Identify which cell holds the provided text, then report its (x, y) central coordinate. 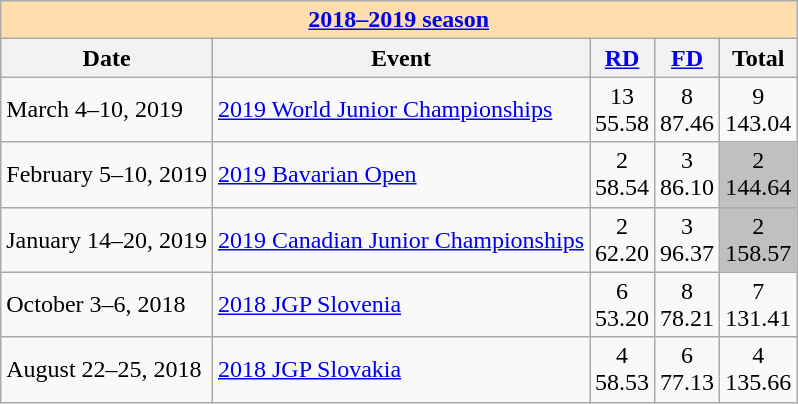
4 58.53 (622, 370)
February 5–10, 2019 (107, 174)
2018 JGP Slovenia (400, 304)
2018 JGP Slovakia (400, 370)
RD (622, 58)
2 58.54 (622, 174)
Total (758, 58)
March 4–10, 2019 (107, 110)
October 3–6, 2018 (107, 304)
2019 Canadian Junior Championships (400, 240)
2018–2019 season (399, 20)
6 53.20 (622, 304)
FD (688, 58)
3 86.10 (688, 174)
8 87.46 (688, 110)
9 143.04 (758, 110)
January 14–20, 2019 (107, 240)
3 96.37 (688, 240)
4 135.66 (758, 370)
2 144.64 (758, 174)
2019 World Junior Championships (400, 110)
2 62.20 (622, 240)
13 55.58 (622, 110)
August 22–25, 2018 (107, 370)
8 78.21 (688, 304)
7 131.41 (758, 304)
Event (400, 58)
2019 Bavarian Open (400, 174)
6 77.13 (688, 370)
Date (107, 58)
2 158.57 (758, 240)
